Scan for the cell matching the given text and deliver its (X, Y) coordinate at center. 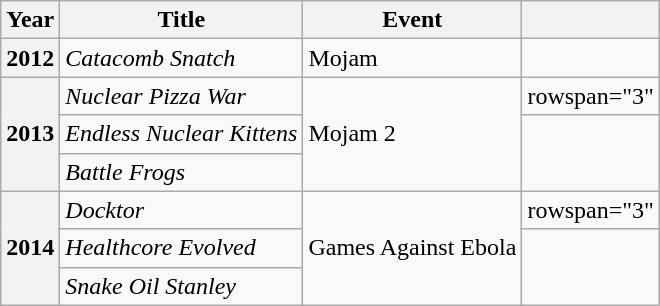
Battle Frogs (182, 172)
Snake Oil Stanley (182, 286)
Endless Nuclear Kittens (182, 134)
Year (30, 20)
2013 (30, 134)
Title (182, 20)
2012 (30, 58)
Mojam (412, 58)
2014 (30, 248)
Event (412, 20)
Docktor (182, 210)
Catacomb Snatch (182, 58)
Nuclear Pizza War (182, 96)
Mojam 2 (412, 134)
Healthcore Evolved (182, 248)
Games Against Ebola (412, 248)
